Search for the cell housing the specified text and yield its [X, Y] center coordinate. 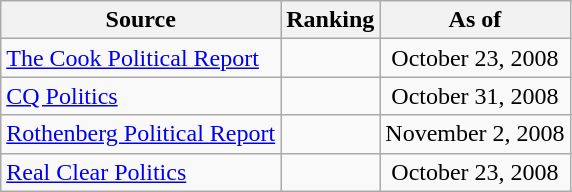
Real Clear Politics [141, 172]
CQ Politics [141, 96]
Source [141, 20]
Rothenberg Political Report [141, 134]
Ranking [330, 20]
As of [475, 20]
November 2, 2008 [475, 134]
The Cook Political Report [141, 58]
October 31, 2008 [475, 96]
